For the text-containing cell, return its midpoint in [x, y] coordinate format. 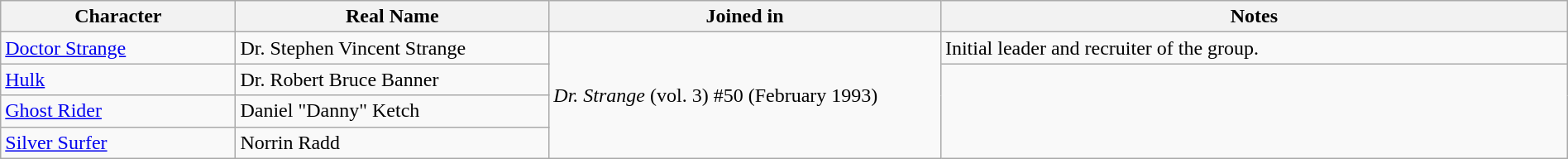
Initial leader and recruiter of the group. [1254, 48]
Notes [1254, 17]
Norrin Radd [392, 142]
Dr. Robert Bruce Banner [392, 79]
Silver Surfer [118, 142]
Doctor Strange [118, 48]
Dr. Strange (vol. 3) #50 (February 1993) [745, 95]
Character [118, 17]
Joined in [745, 17]
Dr. Stephen Vincent Strange [392, 48]
Daniel "Danny" Ketch [392, 111]
Real Name [392, 17]
Hulk [118, 79]
Ghost Rider [118, 111]
